Return the (x, y) coordinate for the center point of the cell that contains the specified text.  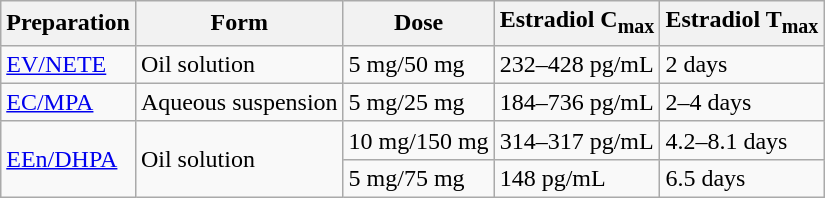
EEn/DHPA (68, 159)
10 mg/150 mg (418, 140)
5 mg/50 mg (418, 64)
Estradiol Tmax (742, 23)
EC/MPA (68, 102)
148 pg/mL (577, 178)
Dose (418, 23)
Aqueous suspension (239, 102)
2–4 days (742, 102)
314–317 pg/mL (577, 140)
EV/NETE (68, 64)
184–736 pg/mL (577, 102)
5 mg/25 mg (418, 102)
4.2–8.1 days (742, 140)
232–428 pg/mL (577, 64)
Form (239, 23)
2 days (742, 64)
Preparation (68, 23)
Estradiol Cmax (577, 23)
5 mg/75 mg (418, 178)
6.5 days (742, 178)
